Capture the cell that displays the provided text and extract its [X, Y] central coordinate. 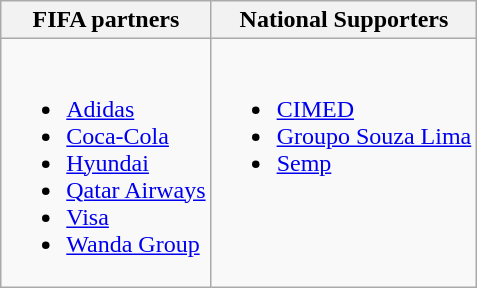
National Supporters [344, 20]
AdidasCoca-ColaHyundaiQatar AirwaysVisaWanda Group [106, 163]
CIMEDGroupo Souza LimaSemp [344, 163]
FIFA partners [106, 20]
